Scan for the cell matching the given text and deliver its (X, Y) coordinate at center. 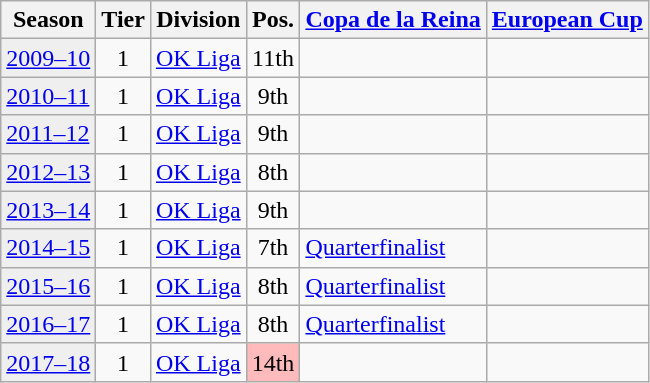
7th (273, 248)
2014–15 (48, 248)
Pos. (273, 20)
11th (273, 58)
Copa de la Reina (393, 20)
2015–16 (48, 286)
Division (198, 20)
2017–18 (48, 362)
2010–11 (48, 96)
2012–13 (48, 172)
Season (48, 20)
2016–17 (48, 324)
2011–12 (48, 134)
Tier (124, 20)
2009–10 (48, 58)
European Cup (567, 20)
2013–14 (48, 210)
14th (273, 362)
